For the text-containing cell, return its midpoint in [X, Y] coordinate format. 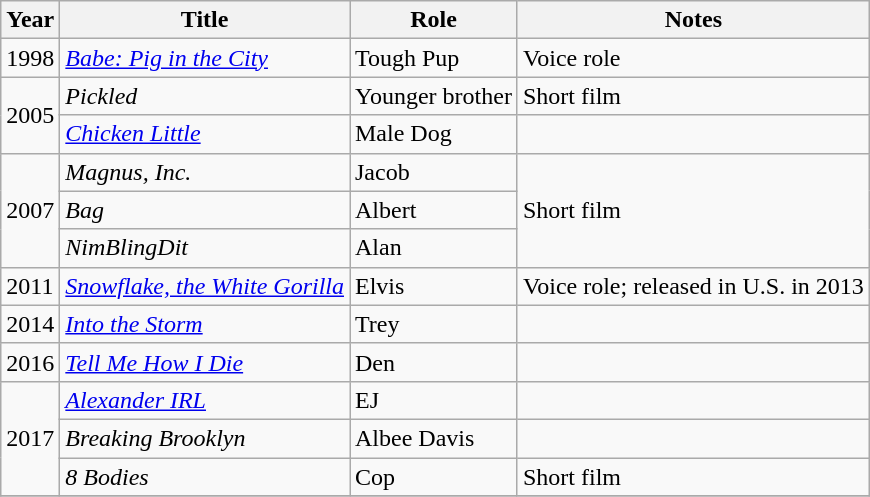
Albert [434, 210]
1998 [30, 58]
2016 [30, 362]
Den [434, 362]
Elvis [434, 286]
Tell Me How I Die [205, 362]
Babe: Pig in the City [205, 58]
Breaking Brooklyn [205, 438]
EJ [434, 400]
Cop [434, 477]
Role [434, 20]
Alexander IRL [205, 400]
Bag [205, 210]
Notes [693, 20]
Voice role [693, 58]
2007 [30, 210]
Voice role; released in U.S. in 2013 [693, 286]
8 Bodies [205, 477]
Tough Pup [434, 58]
Magnus, Inc. [205, 172]
Snowflake, the White Gorilla [205, 286]
Alan [434, 248]
Albee Davis [434, 438]
Trey [434, 324]
Year [30, 20]
Into the Storm [205, 324]
2014 [30, 324]
2005 [30, 115]
2011 [30, 286]
NimBlingDit [205, 248]
Younger brother [434, 96]
Chicken Little [205, 134]
Jacob [434, 172]
Pickled [205, 96]
Title [205, 20]
Male Dog [434, 134]
2017 [30, 438]
